Scan for the cell matching the given text and deliver its [x, y] coordinate at center. 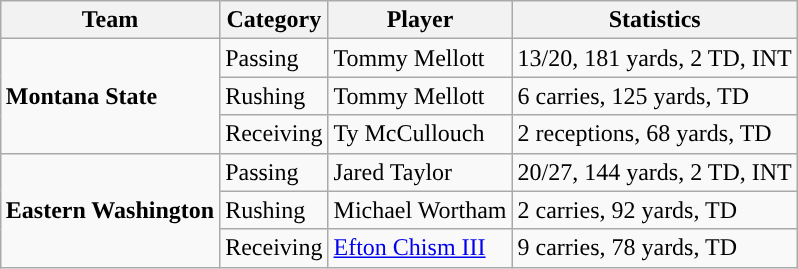
Montana State [110, 96]
Efton Chism III [420, 248]
20/27, 144 yards, 2 TD, INT [654, 172]
2 receptions, 68 yards, TD [654, 134]
Eastern Washington [110, 210]
Team [110, 20]
9 carries, 78 yards, TD [654, 248]
Jared Taylor [420, 172]
13/20, 181 yards, 2 TD, INT [654, 58]
6 carries, 125 yards, TD [654, 96]
2 carries, 92 yards, TD [654, 210]
Michael Wortham [420, 210]
Category [274, 20]
Player [420, 20]
Statistics [654, 20]
Ty McCullouch [420, 134]
